From the cell containing the given text, extract its center point as [X, Y] coordinate. 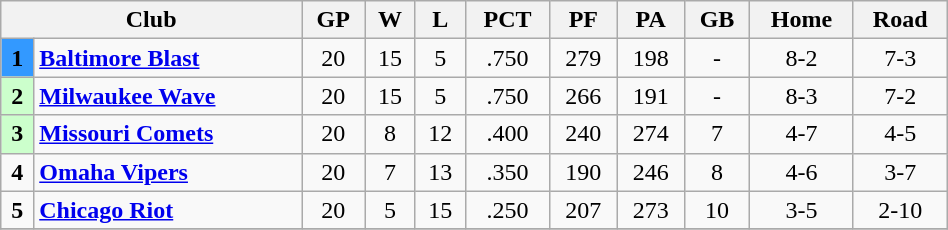
GP [334, 20]
240 [584, 134]
8-3 [802, 96]
4 [18, 172]
279 [584, 58]
198 [650, 58]
3-7 [900, 172]
10 [716, 210]
Road [900, 20]
W [390, 20]
274 [650, 134]
4-5 [900, 134]
Omaha Vipers [168, 172]
Home [802, 20]
207 [584, 210]
4-7 [802, 134]
8-2 [802, 58]
7-3 [900, 58]
246 [650, 172]
190 [584, 172]
12 [440, 134]
PF [584, 20]
7-2 [900, 96]
266 [584, 96]
2 [18, 96]
Baltimore Blast [168, 58]
3 [18, 134]
GB [716, 20]
2-10 [900, 210]
Club [152, 20]
L [440, 20]
191 [650, 96]
PA [650, 20]
Chicago Riot [168, 210]
4-6 [802, 172]
.350 [507, 172]
1 [18, 58]
Missouri Comets [168, 134]
.400 [507, 134]
Milwaukee Wave [168, 96]
3-5 [802, 210]
13 [440, 172]
PCT [507, 20]
.250 [507, 210]
273 [650, 210]
